Scan for the cell matching the given text and deliver its [X, Y] coordinate at center. 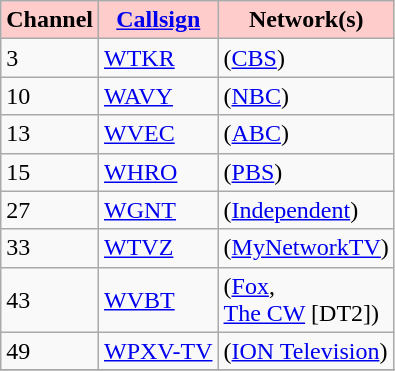
(PBS) [306, 172]
(ABC) [306, 134]
(MyNetworkTV) [306, 248]
10 [50, 96]
WVBT [159, 300]
43 [50, 300]
49 [50, 351]
Callsign [159, 20]
13 [50, 134]
3 [50, 58]
Network(s) [306, 20]
WGNT [159, 210]
WTVZ [159, 248]
WVEC [159, 134]
WHRO [159, 172]
WTKR [159, 58]
27 [50, 210]
WPXV-TV [159, 351]
(NBC) [306, 96]
(Fox,The CW [DT2]) [306, 300]
Channel [50, 20]
15 [50, 172]
WAVY [159, 96]
33 [50, 248]
(ION Television) [306, 351]
(CBS) [306, 58]
(Independent) [306, 210]
